Pinpoint the cell where the given text exists, returning its (X, Y) midpoint coordinate. 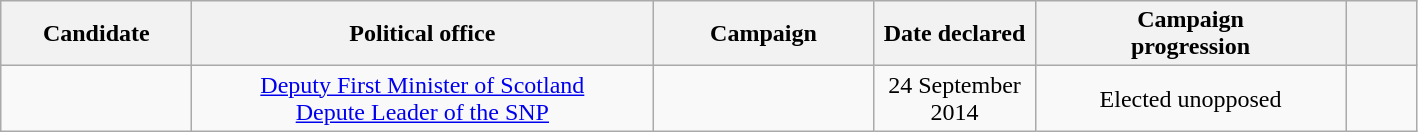
Campaign (764, 34)
Campaignprogression (1190, 34)
Elected unopposed (1190, 98)
Candidate (96, 34)
Political office (422, 34)
Deputy First Minister of Scotland Depute Leader of the SNP (422, 98)
Date declared (954, 34)
24 September 2014 (954, 98)
